Identify which cell holds the provided text, then report its (X, Y) central coordinate. 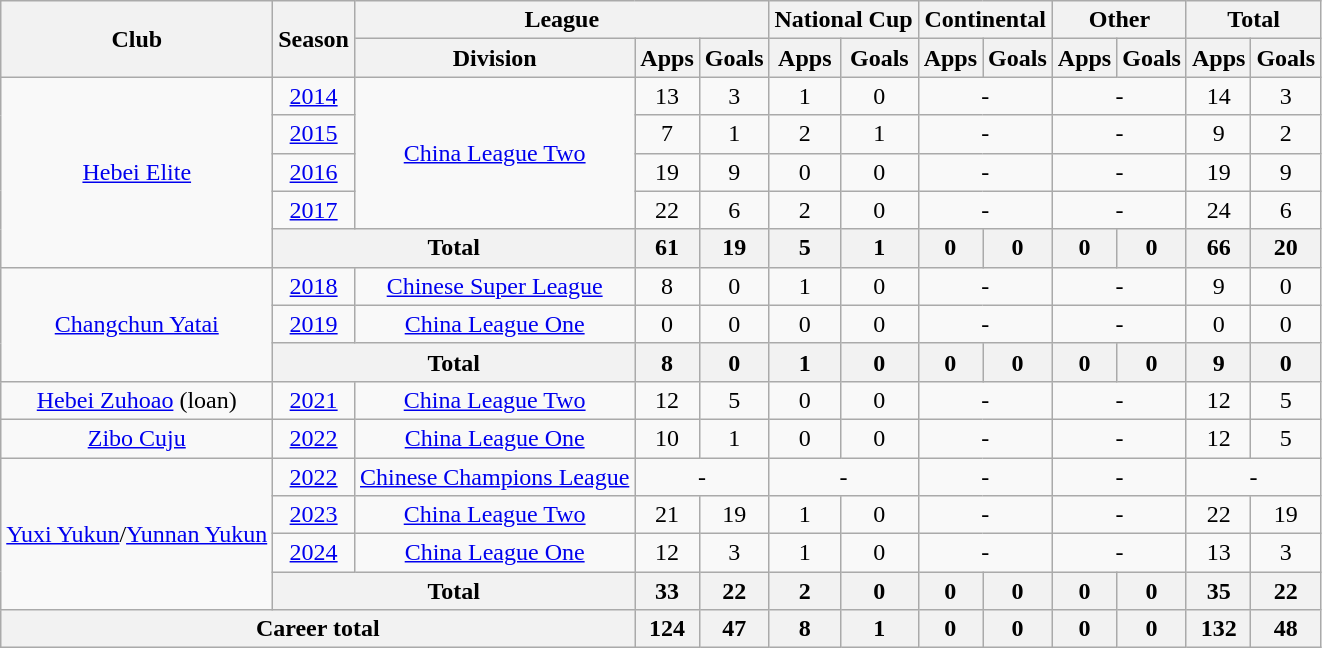
Zibo Cuju (137, 438)
48 (1286, 629)
124 (667, 629)
7 (667, 134)
20 (1286, 248)
2023 (314, 515)
National Cup (844, 20)
66 (1218, 248)
Changchun Yatai (137, 324)
Continental (985, 20)
Season (314, 39)
61 (667, 248)
Chinese Super League (494, 286)
2024 (314, 553)
Career total (318, 629)
Hebei Zuhoao (loan) (137, 400)
League (562, 20)
2017 (314, 210)
132 (1218, 629)
2021 (314, 400)
Club (137, 39)
Other (1119, 20)
2014 (314, 96)
2018 (314, 286)
Division (494, 58)
2015 (314, 134)
Yuxi Yukun/Yunnan Yukun (137, 534)
47 (734, 629)
Hebei Elite (137, 172)
33 (667, 591)
24 (1218, 210)
10 (667, 438)
2019 (314, 324)
Chinese Champions League (494, 477)
35 (1218, 591)
21 (667, 515)
2016 (314, 172)
14 (1218, 96)
